Return (x, y) of the center of cell containing provided text 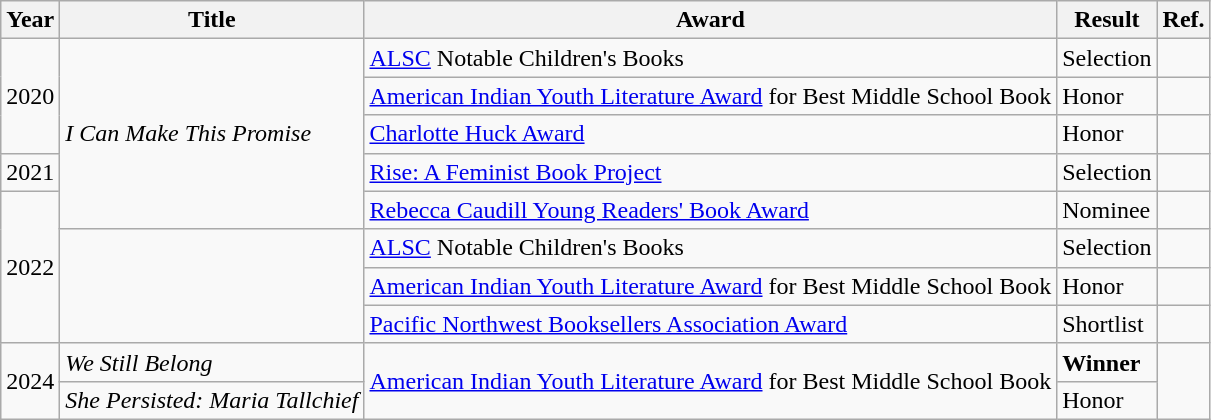
Title (212, 20)
She Persisted: Maria Tallchief (212, 400)
I Can Make This Promise (212, 134)
2021 (30, 172)
Charlotte Huck Award (710, 134)
Shortlist (1107, 324)
Nominee (1107, 210)
2022 (30, 267)
Rise: A Feminist Book Project (710, 172)
Award (710, 20)
2024 (30, 381)
Ref. (1184, 20)
We Still Belong (212, 362)
Result (1107, 20)
Pacific Northwest Booksellers Association Award (710, 324)
Year (30, 20)
2020 (30, 96)
Rebecca Caudill Young Readers' Book Award (710, 210)
Winner (1107, 362)
